From the cell containing the given text, extract its center point as [X, Y] coordinate. 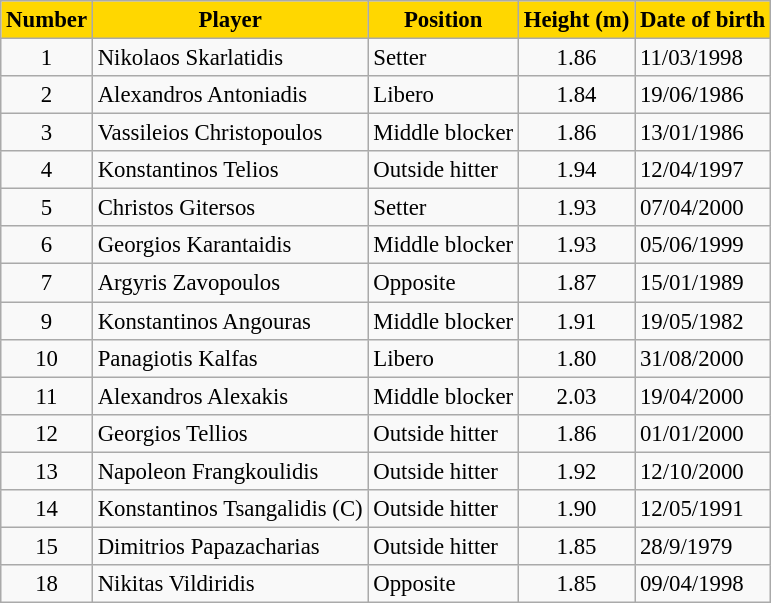
1.80 [576, 358]
1.91 [576, 321]
Konstantinos Tsangalidis (C) [230, 509]
1.87 [576, 283]
1.94 [576, 170]
14 [47, 509]
Georgios Tellios [230, 433]
12/05/1991 [703, 509]
Nikitas Vildiridis [230, 584]
Alexandros Alexakis [230, 396]
15/01/1989 [703, 283]
1.90 [576, 509]
05/06/1999 [703, 245]
19/05/1982 [703, 321]
Napoleon Frangkoulidis [230, 471]
5 [47, 208]
Konstantinos Angouras [230, 321]
Height (m) [576, 20]
10 [47, 358]
Christos Gitersos [230, 208]
3 [47, 133]
9 [47, 321]
09/04/1998 [703, 584]
Konstantinos Telios [230, 170]
2 [47, 95]
18 [47, 584]
Georgios Karantaidis [230, 245]
12/10/2000 [703, 471]
Number [47, 20]
31/08/2000 [703, 358]
13/01/1986 [703, 133]
19/06/1986 [703, 95]
13 [47, 471]
Player [230, 20]
Argyris Zavopoulos [230, 283]
11/03/1998 [703, 58]
7 [47, 283]
4 [47, 170]
Position [443, 20]
2.03 [576, 396]
Vassileios Christopoulos [230, 133]
1.84 [576, 95]
Panagiotis Kalfas [230, 358]
Date of birth [703, 20]
12/04/1997 [703, 170]
Alexandros Antoniadis [230, 95]
6 [47, 245]
1 [47, 58]
Nikolaos Skarlatidis [230, 58]
01/01/2000 [703, 433]
15 [47, 546]
Dimitrios Papazacharias [230, 546]
11 [47, 396]
28/9/1979 [703, 546]
07/04/2000 [703, 208]
1.92 [576, 471]
19/04/2000 [703, 396]
12 [47, 433]
